Provide the [X, Y] coordinate of the cell's center where the given text is located.  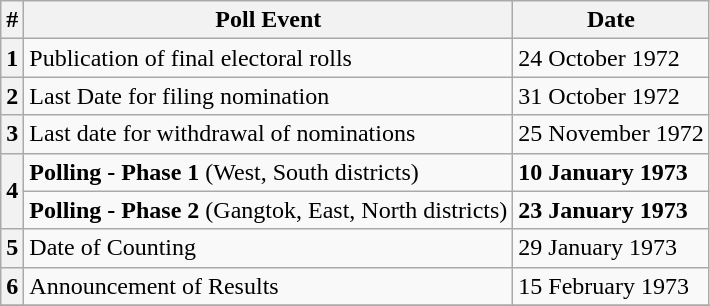
3 [12, 134]
5 [12, 248]
Poll Event [268, 20]
6 [12, 286]
24 October 1972 [611, 58]
31 October 1972 [611, 96]
# [12, 20]
Last Date for filing nomination [268, 96]
Polling - Phase 1 (West, South districts) [268, 172]
10 January 1973 [611, 172]
Date [611, 20]
Date of Counting [268, 248]
4 [12, 191]
2 [12, 96]
29 January 1973 [611, 248]
Polling - Phase 2 (Gangtok, East, North districts) [268, 210]
Last date for withdrawal of nominations [268, 134]
1 [12, 58]
15 February 1973 [611, 286]
25 November 1972 [611, 134]
23 January 1973 [611, 210]
Publication of final electoral rolls [268, 58]
Announcement of Results [268, 286]
